Return the [x, y] coordinate for the center point of the cell that contains the specified text.  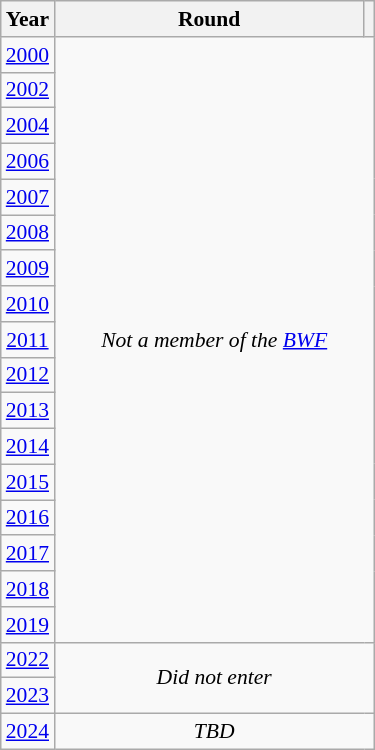
2000 [28, 55]
2010 [28, 304]
TBD [214, 732]
2009 [28, 269]
2015 [28, 482]
2014 [28, 447]
2017 [28, 554]
2019 [28, 625]
2007 [28, 197]
2002 [28, 90]
2018 [28, 589]
Not a member of the BWF [214, 340]
2022 [28, 660]
2011 [28, 340]
Year [28, 19]
Did not enter [214, 678]
2006 [28, 162]
2024 [28, 732]
2004 [28, 126]
2008 [28, 233]
2016 [28, 518]
2023 [28, 696]
2013 [28, 411]
Round [209, 19]
2012 [28, 375]
